Return the (X, Y) coordinate for the center point of the cell that contains the specified text.  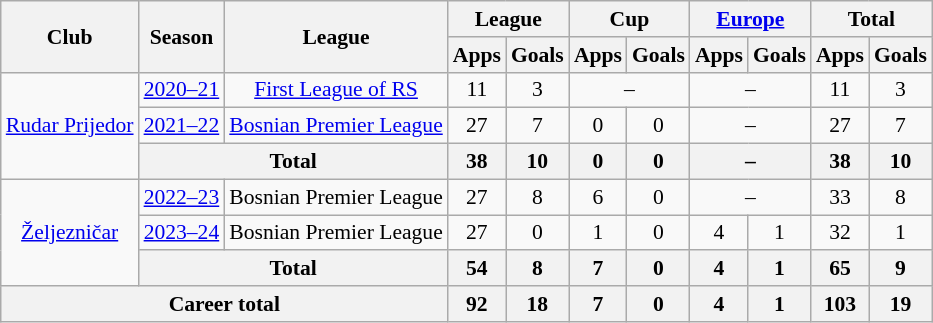
33 (840, 197)
18 (538, 304)
9 (900, 269)
Rudar Prijedor (70, 126)
103 (840, 304)
Europe (750, 19)
Club (70, 36)
19 (900, 304)
First League of RS (336, 90)
Cup (630, 19)
2022–23 (182, 197)
6 (598, 197)
92 (477, 304)
54 (477, 269)
Career total (224, 304)
Season (182, 36)
32 (840, 233)
2020–21 (182, 90)
65 (840, 269)
2021–22 (182, 126)
2023–24 (182, 233)
Željezničar (70, 232)
